Output the (X, Y) coordinate of the center of the cell containing the given text.  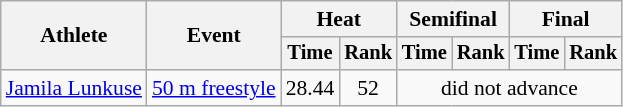
Jamila Lunkuse (74, 88)
did not advance (510, 88)
Heat (339, 19)
28.44 (310, 88)
Athlete (74, 36)
Event (214, 36)
50 m freestyle (214, 88)
Semifinal (453, 19)
52 (368, 88)
Final (565, 19)
